Output the (X, Y) coordinate of the center of the cell containing the given text.  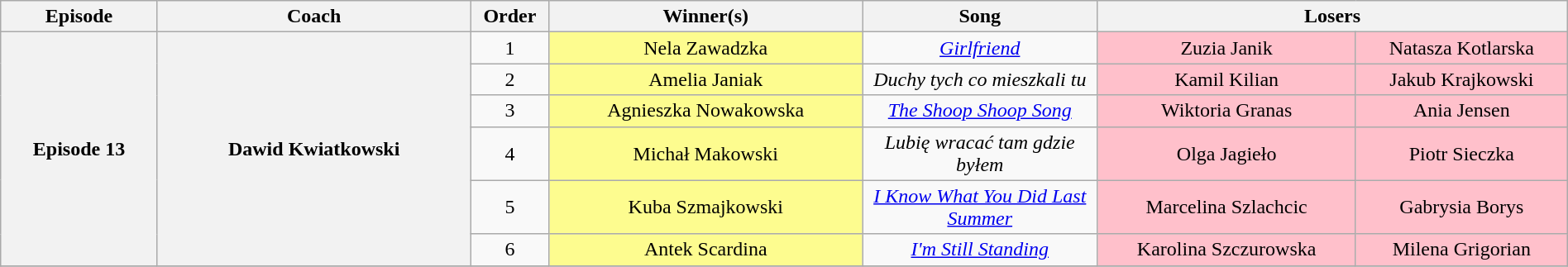
Song (980, 17)
3 (509, 111)
Dawid Kwiatkowski (314, 149)
4 (509, 154)
Wiktoria Granas (1227, 111)
Milena Grigorian (1461, 250)
Episode 13 (79, 149)
Girlfriend (980, 48)
Karolina Szczurowska (1227, 250)
Natasza Kotlarska (1461, 48)
1 (509, 48)
The Shoop Shoop Song (980, 111)
Coach (314, 17)
Marcelina Szlachcic (1227, 207)
Antek Scardina (706, 250)
Lubię wracać tam gdzie byłem (980, 154)
Agnieszka Nowakowska (706, 111)
Gabrysia Borys (1461, 207)
Michał Makowski (706, 154)
Order (509, 17)
Jakub Krajkowski (1461, 79)
Winner(s) (706, 17)
Amelia Janiak (706, 79)
Olga Jagieło (1227, 154)
I Know What You Did Last Summer (980, 207)
Nela Zawadzka (706, 48)
Kuba Szmajkowski (706, 207)
I'm Still Standing (980, 250)
Ania Jensen (1461, 111)
2 (509, 79)
Piotr Sieczka (1461, 154)
Zuzia Janik (1227, 48)
Losers (1332, 17)
5 (509, 207)
Duchy tych co mieszkali tu (980, 79)
6 (509, 250)
Episode (79, 17)
Kamil Kilian (1227, 79)
